Identify which cell holds the provided text, then report its [x, y] central coordinate. 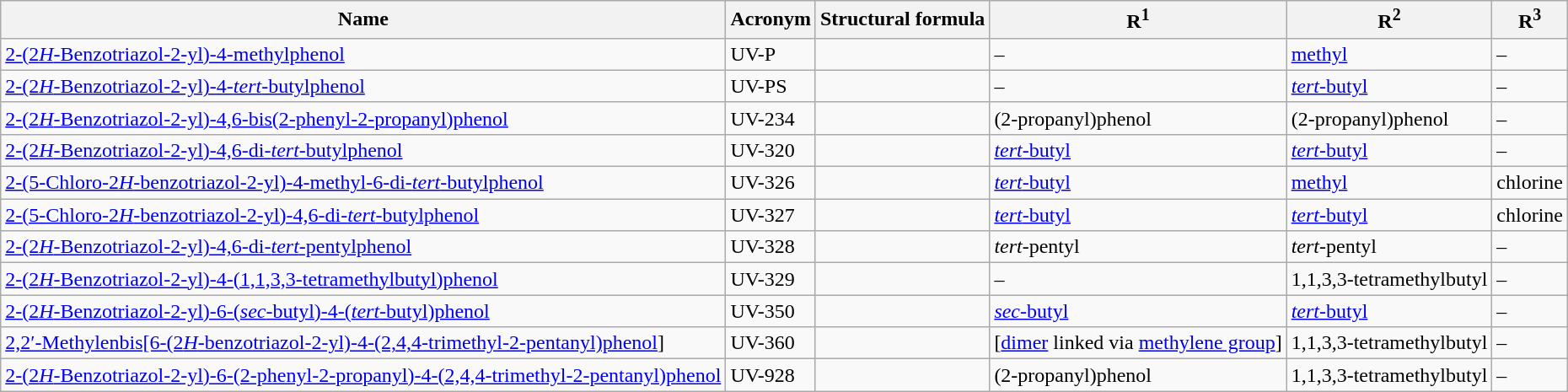
2-(2H-Benzotriazol-2-yl)-6-(2-phenyl-2-propanyl)-4-(2,4,4-trimethyl-2-pentanyl)phenol [363, 375]
UV-320 [771, 150]
UV-329 [771, 279]
UV-PS [771, 86]
2-(2H-Benzotriazol-2-yl)-4-(1,1,3,3-tetramethylbutyl)phenol [363, 279]
UV-P [771, 54]
2-(5-Chloro-2H-benzotriazol-2-yl)-4-methyl-6-di-tert-butylphenol [363, 183]
R3 [1530, 20]
2-(5-Chloro-2H-benzotriazol-2-yl)-4,6-di-tert-butylphenol [363, 215]
UV-234 [771, 118]
2-(2H-Benzotriazol-2-yl)-4,6-di-tert-pentylphenol [363, 247]
UV-326 [771, 183]
Acronym [771, 20]
UV-328 [771, 247]
2-(2H-Benzotriazol-2-yl)-4-methylphenol [363, 54]
2,2′-Methylenbis[6-(2H-benzotriazol-2-yl)-4-(2,4,4-trimethyl-2-pentanyl)phenol] [363, 343]
[dimer linked via methylene group] [1138, 343]
sec-butyl [1138, 311]
UV-327 [771, 215]
2-(2H-Benzotriazol-2-yl)-4,6-di-tert-butylphenol [363, 150]
2-(2H-Benzotriazol-2-yl)-4-tert-butylphenol [363, 86]
UV-928 [771, 375]
R1 [1138, 20]
2-(2H-Benzotriazol-2-yl)-6-(sec-butyl)-4-(tert-butyl)phenol [363, 311]
R2 [1389, 20]
UV-350 [771, 311]
UV-360 [771, 343]
Name [363, 20]
Structural formula [902, 20]
2-(2H-Benzotriazol-2-yl)-4,6-bis(2-phenyl-2-propanyl)phenol [363, 118]
